Locate the cell with the specified text and output its [x, y] center coordinate. 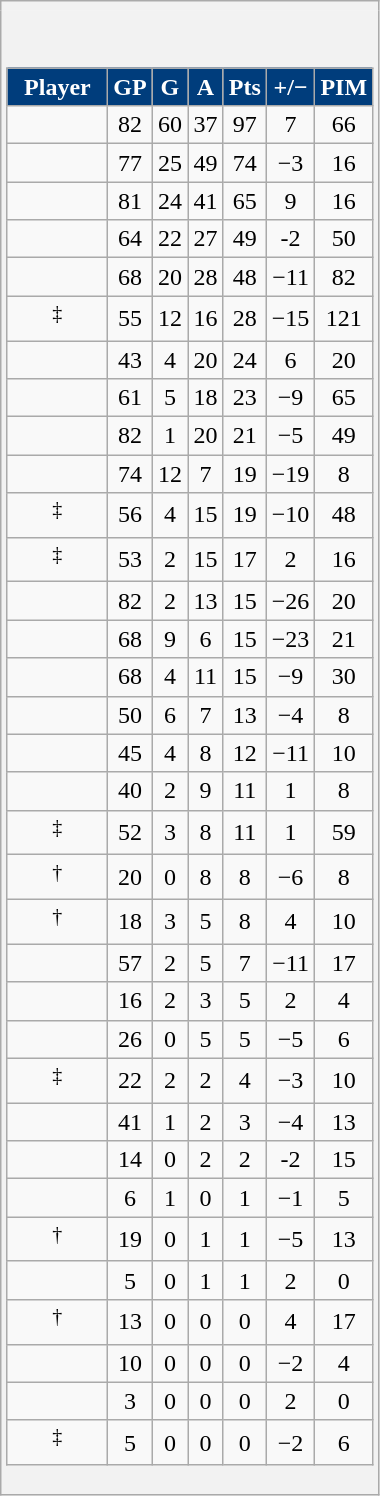
37 [206, 125]
53 [130, 560]
59 [344, 832]
14 [130, 1160]
81 [130, 201]
+/− [290, 87]
61 [130, 398]
−1 [290, 1198]
GP [130, 87]
−19 [290, 474]
PIM [344, 87]
40 [130, 791]
45 [130, 753]
−23 [290, 639]
43 [130, 360]
−26 [290, 601]
26 [130, 1039]
64 [130, 239]
60 [170, 125]
30 [344, 677]
−15 [290, 318]
−6 [290, 878]
121 [344, 318]
Player [58, 87]
57 [130, 963]
27 [206, 239]
25 [170, 163]
−10 [290, 516]
66 [344, 125]
Pts [244, 87]
77 [130, 163]
55 [130, 318]
23 [244, 398]
52 [130, 832]
97 [244, 125]
56 [130, 516]
G [170, 87]
A [206, 87]
